Locate the cell with the specified text and output its [X, Y] center coordinate. 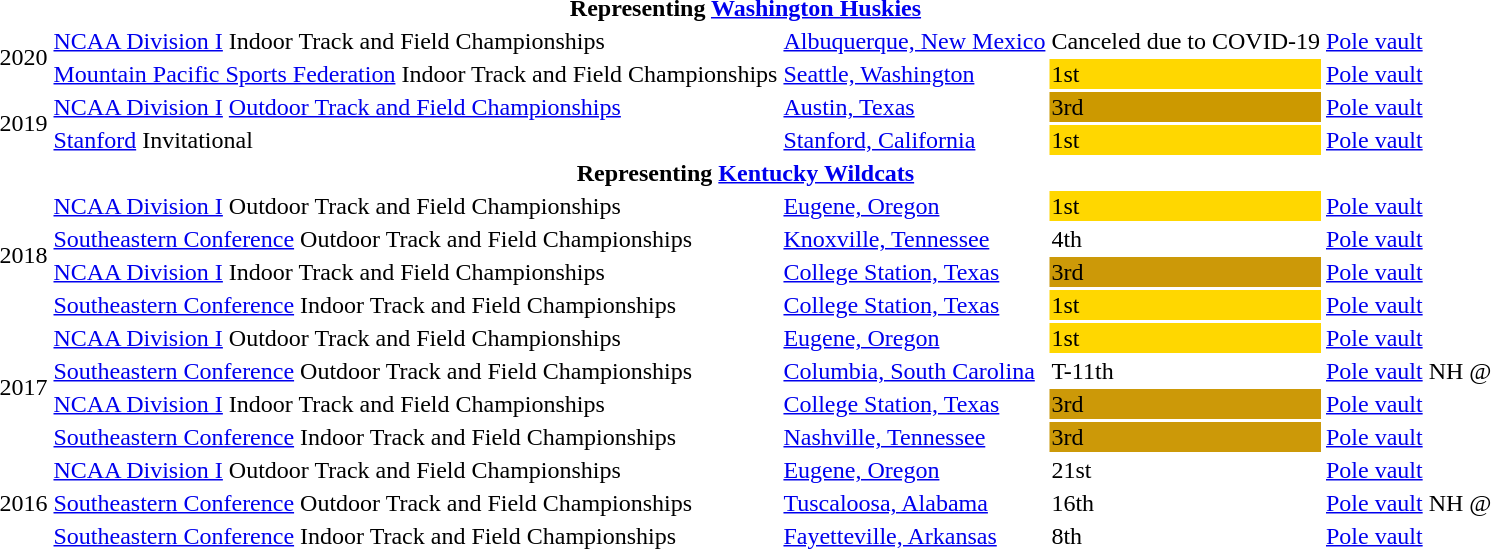
Tuscaloosa, Alabama [914, 503]
Stanford, California [914, 140]
21st [1186, 470]
Columbia, South Carolina [914, 371]
4th [1186, 239]
Austin, Texas [914, 107]
Knoxville, Tennessee [914, 239]
16th [1186, 503]
Nashville, Tennessee [914, 437]
Seattle, Washington [914, 74]
T-11th [1186, 371]
Stanford Invitational [416, 140]
Mountain Pacific Sports Federation Indoor Track and Field Championships [416, 74]
Albuquerque, New Mexico [914, 41]
Canceled due to COVID-19 [1186, 41]
